Search for the cell housing the specified text and yield its [X, Y] center coordinate. 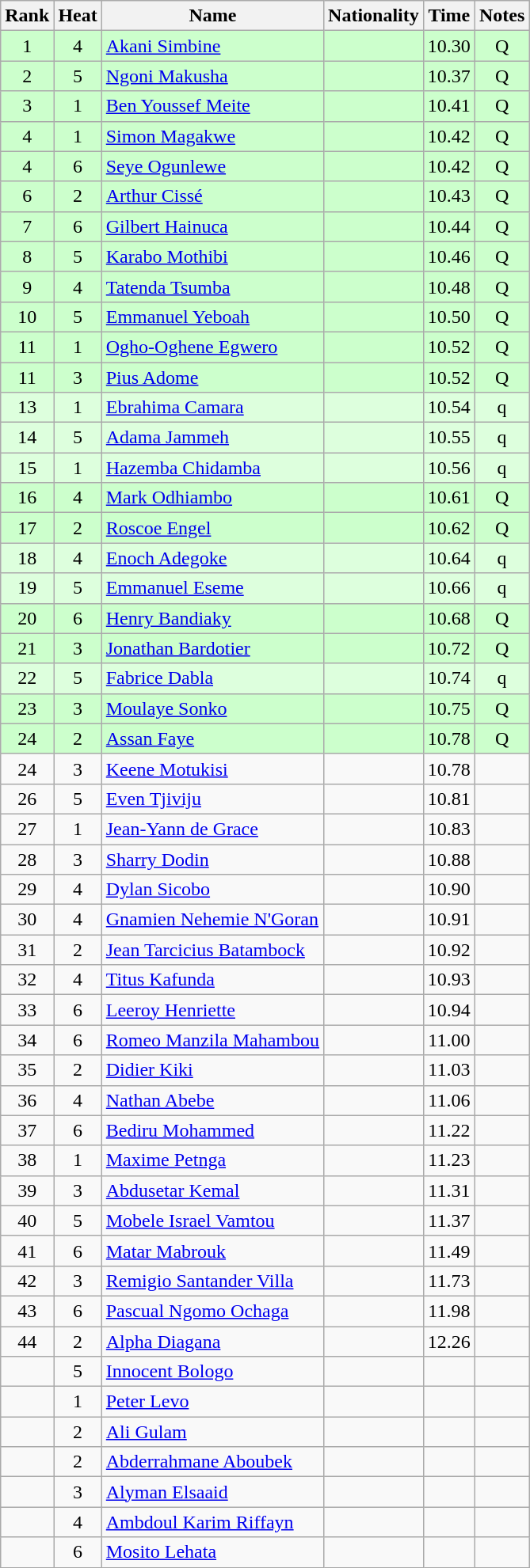
10.66 [448, 588]
Dylan Sicobo [212, 890]
30 [27, 920]
10.61 [448, 498]
Seye Ogunlewe [212, 166]
10.55 [448, 438]
Maxime Petnga [212, 1160]
Peter Levo [212, 1402]
Ali Gulam [212, 1432]
Emmanuel Yeboah [212, 317]
39 [27, 1190]
10.83 [448, 829]
Jean Tarcicius Batambock [212, 950]
Moulaye Sonko [212, 708]
11.00 [448, 1040]
10.43 [448, 196]
Ambdoul Karim Riffayn [212, 1522]
Alpha Diagana [212, 1342]
40 [27, 1221]
Simon Magakwe [212, 136]
10.46 [448, 256]
Abderrahmane Aboubek [212, 1462]
Fabrice Dabla [212, 678]
Adama Jammeh [212, 438]
Leeroy Henriette [212, 1010]
Titus Kafunda [212, 980]
32 [27, 980]
10 [27, 317]
18 [27, 558]
11.98 [448, 1311]
Romeo Manzila Mahambou [212, 1040]
10.91 [448, 920]
Ben Youssef Meite [212, 106]
Time [448, 16]
Alyman Elsaaid [212, 1492]
Tatenda Tsumba [212, 287]
Pius Adome [212, 378]
Gilbert Hainuca [212, 226]
Rank [27, 16]
10.50 [448, 317]
Nathan Abebe [212, 1100]
Ngoni Makusha [212, 76]
10.37 [448, 76]
19 [27, 588]
27 [27, 829]
Mobele Israel Vamtou [212, 1221]
Abdusetar Kemal [212, 1190]
Ogho-Oghene Egwero [212, 347]
33 [27, 1010]
41 [27, 1251]
11.03 [448, 1070]
Notes [501, 16]
15 [27, 468]
7 [27, 226]
Arthur Cissé [212, 196]
10.81 [448, 799]
11.22 [448, 1130]
13 [27, 408]
10.94 [448, 1010]
14 [27, 438]
11.06 [448, 1100]
17 [27, 528]
Mosito Lehata [212, 1552]
Mark Odhiambo [212, 498]
10.88 [448, 859]
26 [27, 799]
10.90 [448, 890]
Pascual Ngomo Ochaga [212, 1311]
10.68 [448, 618]
Hazemba Chidamba [212, 468]
11.31 [448, 1190]
9 [27, 287]
Roscoe Engel [212, 528]
38 [27, 1160]
Jean-Yann de Grace [212, 829]
11.23 [448, 1160]
Enoch Adegoke [212, 558]
36 [27, 1100]
10.44 [448, 226]
22 [27, 678]
Remigio Santander Villa [212, 1281]
10.62 [448, 528]
20 [27, 618]
44 [27, 1342]
Innocent Bologo [212, 1372]
10.93 [448, 980]
21 [27, 648]
Assan Faye [212, 738]
10.56 [448, 468]
42 [27, 1281]
11.73 [448, 1281]
10.64 [448, 558]
Ebrahima Camara [212, 408]
10.41 [448, 106]
35 [27, 1070]
Sharry Dodin [212, 859]
10.54 [448, 408]
23 [27, 708]
Gnamien Nehemie N'Goran [212, 920]
Karabo Mothibi [212, 256]
11.37 [448, 1221]
Didier Kiki [212, 1070]
10.75 [448, 708]
10.48 [448, 287]
11.49 [448, 1251]
Name [212, 16]
29 [27, 890]
Henry Bandiaky [212, 618]
10.92 [448, 950]
Matar Mabrouk [212, 1251]
Heat [78, 16]
28 [27, 859]
43 [27, 1311]
Nationality [374, 16]
Bediru Mohammed [212, 1130]
Keene Motukisi [212, 769]
Akani Simbine [212, 46]
16 [27, 498]
10.72 [448, 648]
8 [27, 256]
Emmanuel Eseme [212, 588]
12.26 [448, 1342]
Even Tjiviju [212, 799]
31 [27, 950]
10.30 [448, 46]
34 [27, 1040]
Jonathan Bardotier [212, 648]
10.74 [448, 678]
37 [27, 1130]
